Identify which cell holds the provided text, then report its (x, y) central coordinate. 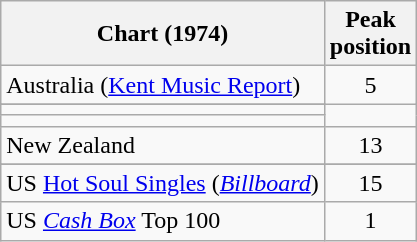
15 (370, 183)
5 (370, 85)
New Zealand (163, 145)
13 (370, 145)
Chart (1974) (163, 34)
US Hot Soul Singles (Billboard) (163, 183)
US Cash Box Top 100 (163, 221)
Peakposition (370, 34)
Australia (Kent Music Report) (163, 85)
1 (370, 221)
